Scan for the cell matching the given text and deliver its [x, y] coordinate at center. 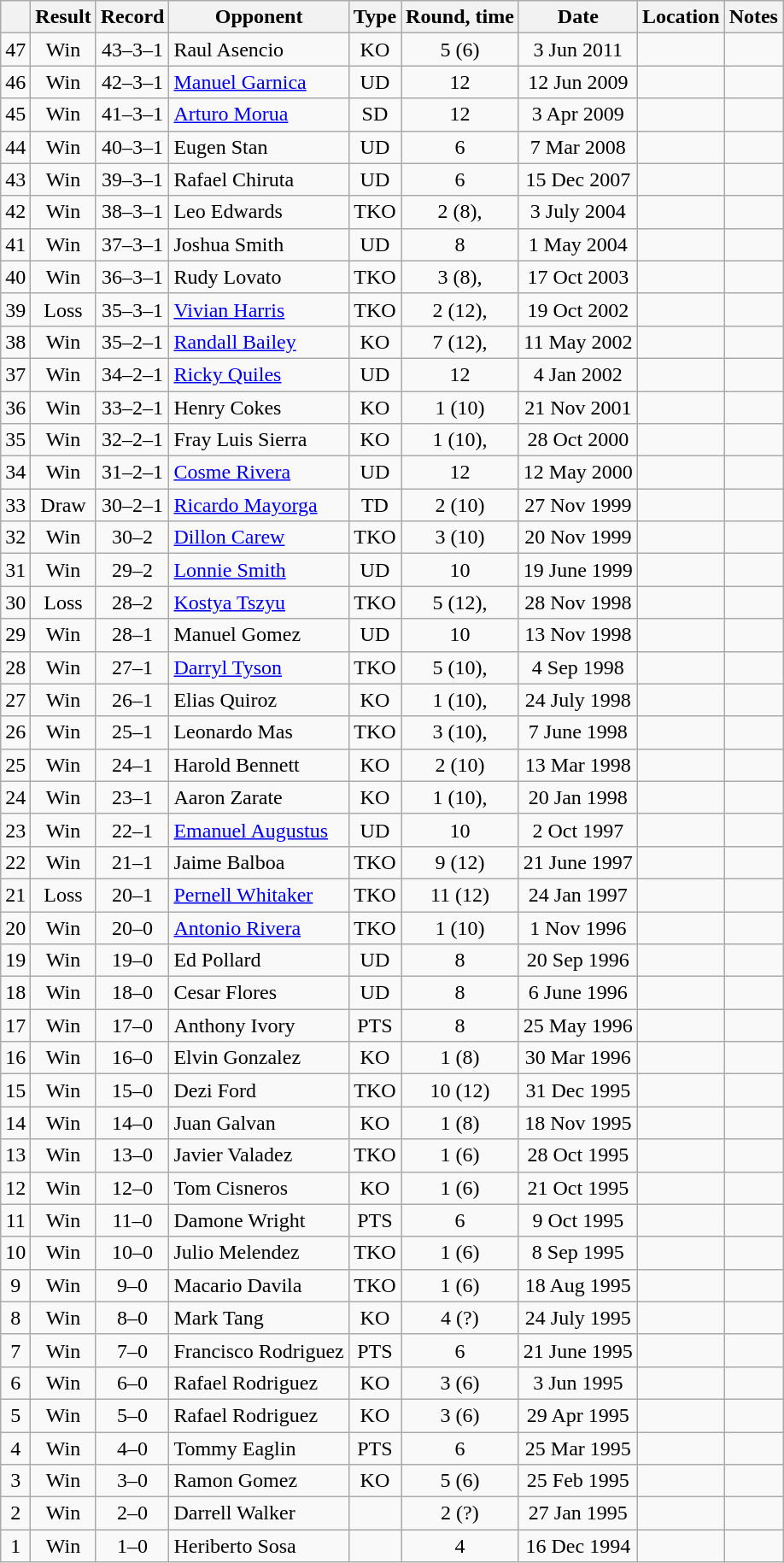
35–3–1 [132, 309]
10–0 [132, 1253]
27 Jan 1995 [577, 1513]
1–0 [132, 1546]
3 [15, 1481]
47 [15, 50]
20 Sep 1996 [577, 961]
Randall Bailey [259, 342]
Vivian Harris [259, 309]
Tom Cisneros [259, 1188]
Ricky Quiles [259, 374]
SD [374, 115]
28 [15, 667]
4 (?) [460, 1318]
11 [15, 1220]
Rudy Lovato [259, 277]
43–3–1 [132, 50]
4–0 [132, 1448]
14 [15, 1123]
Dezi Ford [259, 1090]
7 (12), [460, 342]
1 May 2004 [577, 244]
Pernell Whitaker [259, 895]
Date [577, 17]
3–0 [132, 1481]
8 Sep 1995 [577, 1253]
28–1 [132, 635]
Kostya Tszyu [259, 602]
13–0 [132, 1155]
31 [15, 570]
18 [15, 993]
6 June 1996 [577, 993]
32 [15, 538]
30–2 [132, 538]
25 [15, 765]
30 [15, 602]
Location [681, 17]
Cosme Rivera [259, 473]
Tommy Eaglin [259, 1448]
7 [15, 1350]
19 Oct 2002 [577, 309]
25 May 1996 [577, 1025]
25 Feb 1995 [577, 1481]
34–2–1 [132, 374]
35–2–1 [132, 342]
3 (8), [460, 277]
11–0 [132, 1220]
Record [132, 17]
Notes [753, 17]
3 (10), [460, 732]
Dillon Carew [259, 538]
9–0 [132, 1285]
18–0 [132, 993]
24 [15, 797]
25 Mar 1995 [577, 1448]
28–2 [132, 602]
24–1 [132, 765]
45 [15, 115]
43 [15, 179]
Arturo Morua [259, 115]
Darryl Tyson [259, 667]
27–1 [132, 667]
Javier Valadez [259, 1155]
Elvin Gonzalez [259, 1058]
38–3–1 [132, 212]
40 [15, 277]
Ramon Gomez [259, 1481]
3 (10) [460, 538]
21–1 [132, 862]
Leo Edwards [259, 212]
Macario Davila [259, 1285]
39–3–1 [132, 179]
31 Dec 1995 [577, 1090]
Emanuel Augustus [259, 830]
Mark Tang [259, 1318]
23 [15, 830]
Antonio Rivera [259, 927]
42–3–1 [132, 82]
28 Oct 1995 [577, 1155]
Julio Melendez [259, 1253]
19 June 1999 [577, 570]
3 Jun 1995 [577, 1383]
15 Dec 2007 [577, 179]
Type [374, 17]
2–0 [132, 1513]
23–1 [132, 797]
7 Mar 2008 [577, 147]
26–1 [132, 700]
21 [15, 895]
Raul Asencio [259, 50]
21 Oct 1995 [577, 1188]
8–0 [132, 1318]
16 [15, 1058]
24 July 1995 [577, 1318]
Joshua Smith [259, 244]
28 Nov 1998 [577, 602]
16–0 [132, 1058]
42 [15, 212]
Anthony Ivory [259, 1025]
Manuel Gomez [259, 635]
27 [15, 700]
34 [15, 473]
Opponent [259, 17]
5 [15, 1415]
12 Jun 2009 [577, 82]
Cesar Flores [259, 993]
24 July 1998 [577, 700]
40–3–1 [132, 147]
Draw [63, 505]
16 Dec 1994 [577, 1546]
26 [15, 732]
20–0 [132, 927]
Harold Bennett [259, 765]
Leonardo Mas [259, 732]
4 Jan 2002 [577, 374]
17 Oct 2003 [577, 277]
41–3–1 [132, 115]
Francisco Rodriguez [259, 1350]
20–1 [132, 895]
9 Oct 1995 [577, 1220]
Ed Pollard [259, 961]
17–0 [132, 1025]
2 (?) [460, 1513]
27 Nov 1999 [577, 505]
28 Oct 2000 [577, 440]
Manuel Garnica [259, 82]
22 [15, 862]
39 [15, 309]
Heriberto Sosa [259, 1546]
21 Nov 2001 [577, 408]
14–0 [132, 1123]
2 (8), [460, 212]
2 [15, 1513]
29 Apr 1995 [577, 1415]
41 [15, 244]
Elias Quiroz [259, 700]
Round, time [460, 17]
46 [15, 82]
12 May 2000 [577, 473]
31–2–1 [132, 473]
11 May 2002 [577, 342]
Eugen Stan [259, 147]
7 June 1998 [577, 732]
Rafael Chiruta [259, 179]
13 Nov 1998 [577, 635]
2 Oct 1997 [577, 830]
3 Apr 2009 [577, 115]
Juan Galvan [259, 1123]
Result [63, 17]
33–2–1 [132, 408]
36–3–1 [132, 277]
21 June 1995 [577, 1350]
13 [15, 1155]
12–0 [132, 1188]
32–2–1 [132, 440]
37–3–1 [132, 244]
36 [15, 408]
33 [15, 505]
11 (12) [460, 895]
21 June 1997 [577, 862]
4 Sep 1998 [577, 667]
15–0 [132, 1090]
2 (12), [460, 309]
30–2–1 [132, 505]
Aaron Zarate [259, 797]
Damone Wright [259, 1220]
9 [15, 1285]
20 Jan 1998 [577, 797]
5–0 [132, 1415]
22–1 [132, 830]
Ricardo Mayorga [259, 505]
10 (12) [460, 1090]
3 Jun 2011 [577, 50]
5 (12), [460, 602]
5 (10), [460, 667]
13 Mar 1998 [577, 765]
17 [15, 1025]
30 Mar 1996 [577, 1058]
Fray Luis Sierra [259, 440]
20 Nov 1999 [577, 538]
20 [15, 927]
24 Jan 1997 [577, 895]
TD [374, 505]
38 [15, 342]
Henry Cokes [259, 408]
3 July 2004 [577, 212]
35 [15, 440]
Darrell Walker [259, 1513]
29–2 [132, 570]
9 (12) [460, 862]
18 Aug 1995 [577, 1285]
44 [15, 147]
29 [15, 635]
Lonnie Smith [259, 570]
15 [15, 1090]
37 [15, 374]
25–1 [132, 732]
18 Nov 1995 [577, 1123]
6–0 [132, 1383]
19–0 [132, 961]
7–0 [132, 1350]
1 [15, 1546]
Jaime Balboa [259, 862]
1 Nov 1996 [577, 927]
19 [15, 961]
